Find where the given text appears and provide that cell's center as [x, y] coordinate. 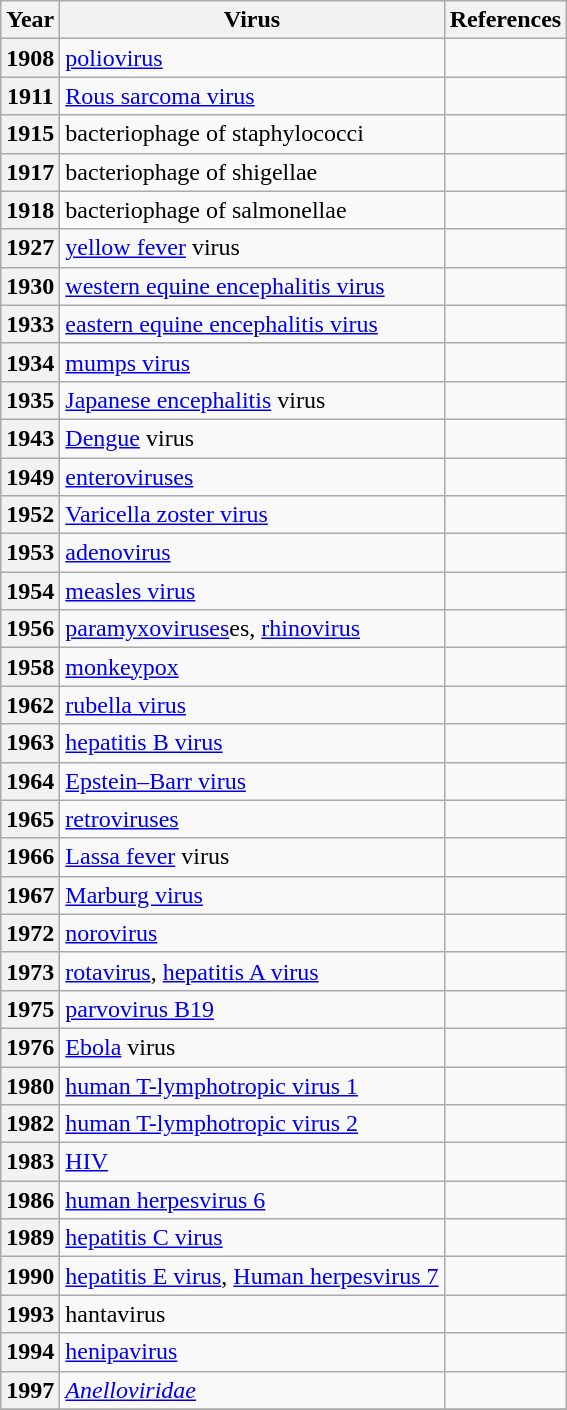
hepatitis B virus [252, 743]
1989 [30, 1238]
1908 [30, 58]
rubella virus [252, 705]
Epstein–Barr virus [252, 781]
1990 [30, 1276]
hepatitis E virus, Human herpesvirus 7 [252, 1276]
norovirus [252, 933]
enteroviruses [252, 477]
1917 [30, 172]
Virus [252, 20]
hepatitis C virus [252, 1238]
1976 [30, 1047]
Year [30, 20]
1994 [30, 1352]
bacteriophage of staphylococci [252, 134]
human T-lymphotropic virus 1 [252, 1085]
monkeypox [252, 667]
henipavirus [252, 1352]
human herpesvirus 6 [252, 1200]
References [506, 20]
Anelloviridae [252, 1390]
1964 [30, 781]
1972 [30, 933]
parvovirus B19 [252, 1009]
1915 [30, 134]
bacteriophage of shigellae [252, 172]
paramyxoviruseses, rhinovirus [252, 629]
Marburg virus [252, 895]
Rous sarcoma virus [252, 96]
1954 [30, 591]
1927 [30, 248]
1958 [30, 667]
1967 [30, 895]
1997 [30, 1390]
bacteriophage of salmonellae [252, 210]
1973 [30, 971]
1993 [30, 1314]
mumps virus [252, 362]
1983 [30, 1162]
1975 [30, 1009]
1982 [30, 1124]
Dengue virus [252, 438]
1956 [30, 629]
hantavirus [252, 1314]
1965 [30, 819]
1949 [30, 477]
human T-lymphotropic virus 2 [252, 1124]
eastern equine encephalitis virus [252, 324]
1962 [30, 705]
1943 [30, 438]
1952 [30, 515]
western equine encephalitis virus [252, 286]
poliovirus [252, 58]
1911 [30, 96]
1930 [30, 286]
HIV [252, 1162]
1980 [30, 1085]
adenovirus [252, 553]
1963 [30, 743]
yellow fever virus [252, 248]
1986 [30, 1200]
1953 [30, 553]
1966 [30, 857]
Varicella zoster virus [252, 515]
Lassa fever virus [252, 857]
1935 [30, 400]
1918 [30, 210]
Ebola virus [252, 1047]
measles virus [252, 591]
rotavirus, hepatitis A virus [252, 971]
Japanese encephalitis virus [252, 400]
retroviruses [252, 819]
1933 [30, 324]
1934 [30, 362]
